Provide the [x, y] coordinate of the cell's center where the given text is located.  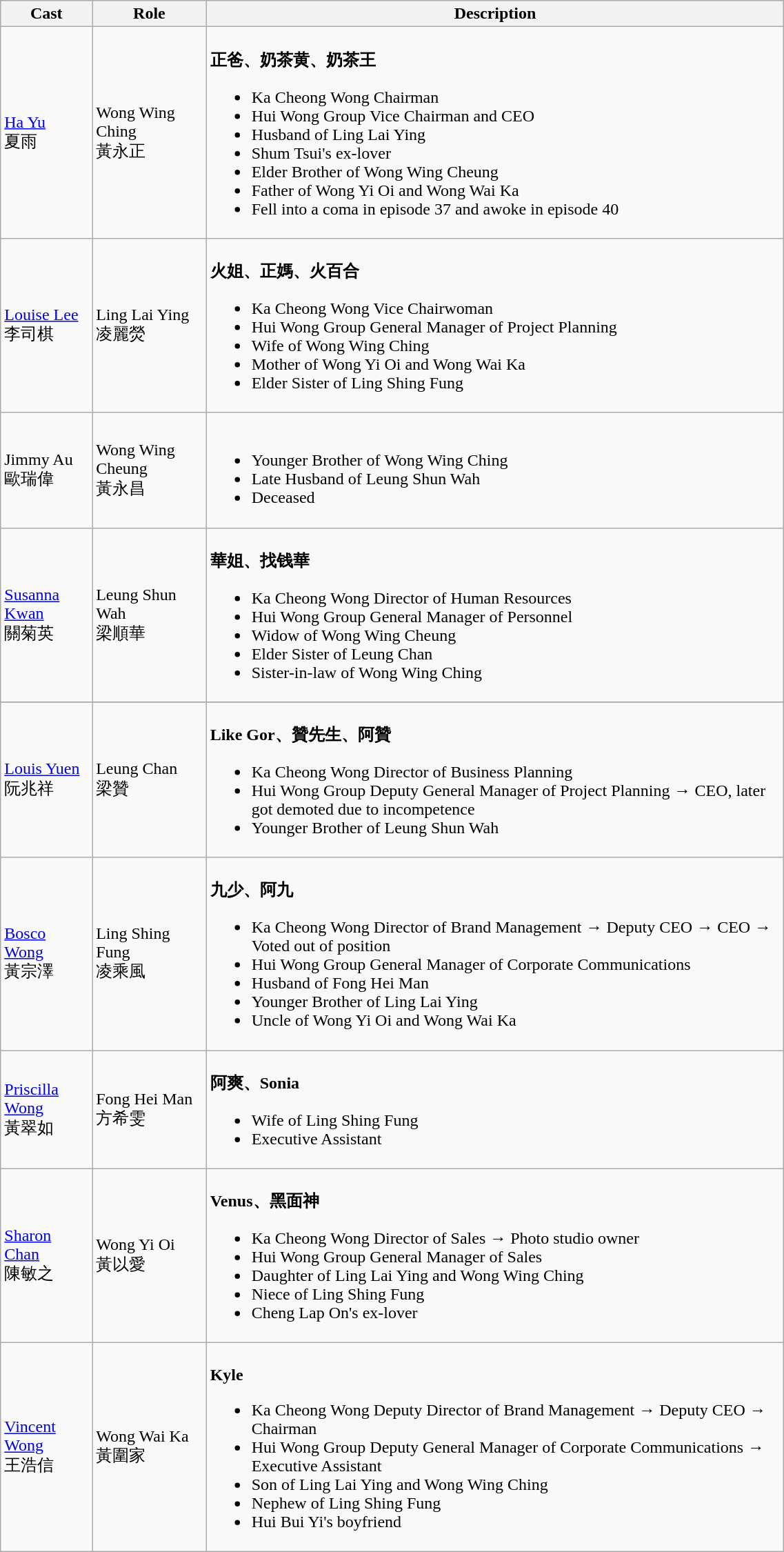
Leung Shun Wah 梁順華 [149, 615]
Vincent Wong 王浩信 [47, 1447]
Bosco Wong 黃宗澤 [47, 954]
Wong Yi Oi黃以愛 [149, 1255]
Wong Wing Ching黃永正 [149, 132]
Susanna Kwan 關菊英 [47, 615]
Sharon Chan 陳敏之 [47, 1255]
Description [495, 14]
Louis Yuen 阮兆祥 [47, 780]
Wong Wing Cheung 黃永昌 [149, 470]
Fong Hei Man 方希雯 [149, 1110]
Ling Shing Fung凌乘風 [149, 954]
阿爽、SoniaWife of Ling Shing FungExecutive Assistant [495, 1110]
Priscilla Wong 黃翠如 [47, 1110]
Louise Lee 李司棋 [47, 326]
Cast [47, 14]
Wong Wai Ka黃圍家 [149, 1447]
Ha Yu 夏雨 [47, 132]
Jimmy Au 歐瑞偉 [47, 470]
Younger Brother of Wong Wing ChingLate Husband of Leung Shun WahDeceased [495, 470]
Ling Lai Ying凌麗熒 [149, 326]
Leung Chan 梁贊 [149, 780]
Role [149, 14]
